Capture the cell that displays the provided text and extract its [X, Y] central coordinate. 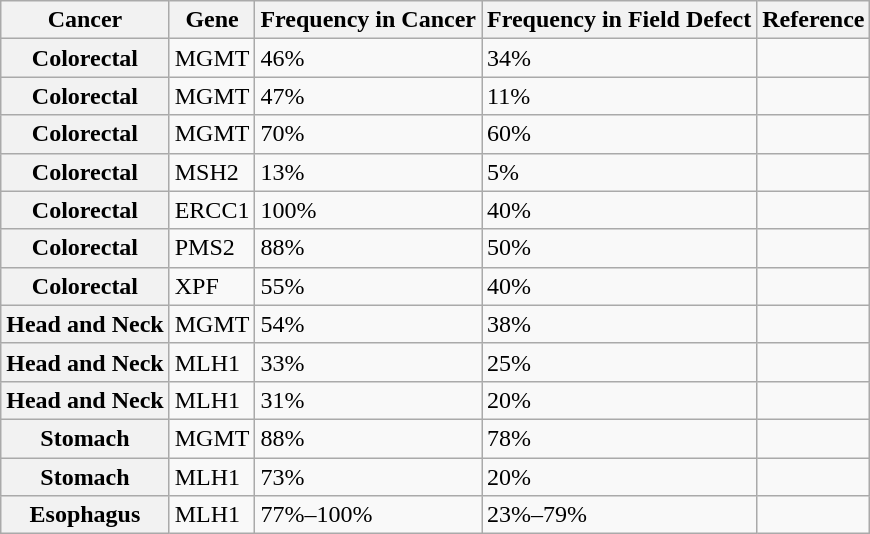
54% [368, 324]
47% [368, 96]
78% [620, 438]
23%–79% [620, 515]
13% [368, 172]
73% [368, 477]
55% [368, 286]
70% [368, 134]
Cancer [85, 20]
Frequency in Cancer [368, 20]
46% [368, 58]
60% [620, 134]
Reference [814, 20]
11% [620, 96]
Esophagus [85, 515]
33% [368, 362]
31% [368, 400]
5% [620, 172]
77%–100% [368, 515]
PMS2 [212, 248]
MSH2 [212, 172]
Frequency in Field Defect [620, 20]
Gene [212, 20]
25% [620, 362]
100% [368, 210]
50% [620, 248]
38% [620, 324]
XPF [212, 286]
ERCC1 [212, 210]
34% [620, 58]
